Search for the cell housing the specified text and yield its (X, Y) center coordinate. 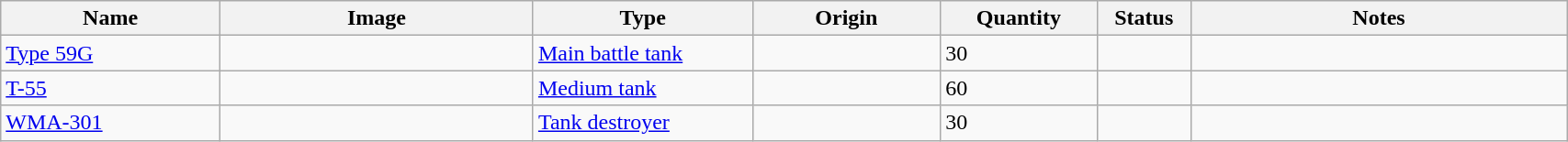
T-55 (110, 88)
Main battle tank (643, 53)
60 (1019, 88)
Quantity (1019, 18)
WMA-301 (110, 123)
Notes (1378, 18)
Origin (847, 18)
Tank destroyer (643, 123)
Name (110, 18)
Type (643, 18)
Image (377, 18)
Medium tank (643, 88)
Type 59G (110, 53)
Status (1144, 18)
